Scan for the cell matching the given text and deliver its (x, y) coordinate at center. 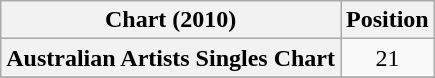
Position (387, 20)
21 (387, 58)
Australian Artists Singles Chart (171, 58)
Chart (2010) (171, 20)
